Determine the (X, Y) coordinate at the center of the cell enclosing the given text.  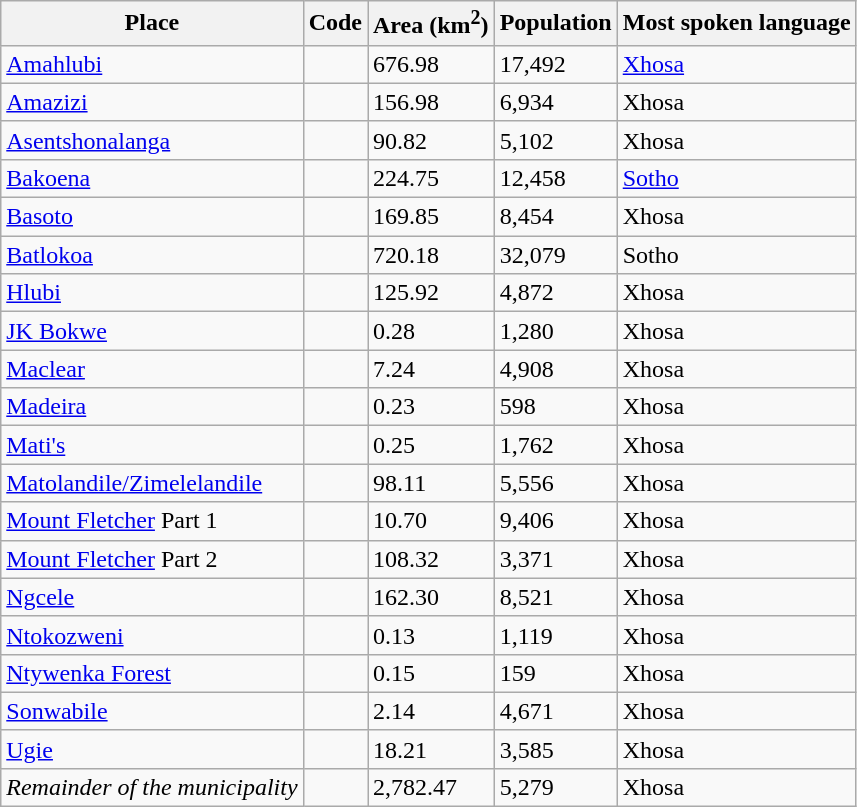
Mount Fletcher Part 2 (152, 559)
98.11 (432, 483)
8,521 (556, 597)
Most spoken language (736, 24)
Area (km2) (432, 24)
Mati's (152, 445)
Batlokoa (152, 255)
0.13 (432, 635)
3,371 (556, 559)
159 (556, 673)
Sonwabile (152, 711)
Ugie (152, 749)
10.70 (432, 521)
Amahlubi (152, 64)
0.28 (432, 331)
Code (335, 24)
5,102 (556, 140)
7.24 (432, 369)
5,556 (556, 483)
598 (556, 407)
Madeira (152, 407)
9,406 (556, 521)
4,872 (556, 293)
Amazizi (152, 102)
18.21 (432, 749)
5,279 (556, 787)
162.30 (432, 597)
108.32 (432, 559)
1,280 (556, 331)
Bakoena (152, 178)
90.82 (432, 140)
Hlubi (152, 293)
0.23 (432, 407)
1,119 (556, 635)
Mount Fletcher Part 1 (152, 521)
12,458 (556, 178)
4,671 (556, 711)
3,585 (556, 749)
Asentshonalanga (152, 140)
Ntokozweni (152, 635)
Remainder of the municipality (152, 787)
Matolandile/Zimelelandile (152, 483)
2.14 (432, 711)
Population (556, 24)
JK Bokwe (152, 331)
6,934 (556, 102)
Ntywenka Forest (152, 673)
1,762 (556, 445)
156.98 (432, 102)
Maclear (152, 369)
0.15 (432, 673)
Ngcele (152, 597)
224.75 (432, 178)
125.92 (432, 293)
4,908 (556, 369)
2,782.47 (432, 787)
8,454 (556, 217)
17,492 (556, 64)
720.18 (432, 255)
676.98 (432, 64)
Basoto (152, 217)
Place (152, 24)
169.85 (432, 217)
32,079 (556, 255)
0.25 (432, 445)
